For the text-containing cell, return its midpoint in (x, y) coordinate format. 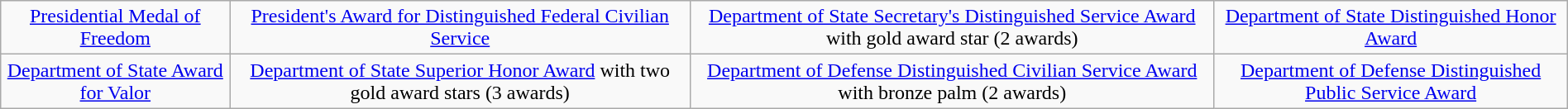
Department of Defense Distinguished Public Service Award (1391, 81)
Department of State Secretary's Distinguished Service Award with gold award star (2 awards) (953, 28)
Department of State Award for Valor (116, 81)
President's Award for Distinguished Federal Civilian Service (460, 28)
Presidential Medal of Freedom (116, 28)
Department of Defense Distinguished Civilian Service Award with bronze palm (2 awards) (953, 81)
Department of State Superior Honor Award with two gold award stars (3 awards) (460, 81)
Department of State Distinguished Honor Award (1391, 28)
